Identify which cell holds the provided text, then report its [x, y] central coordinate. 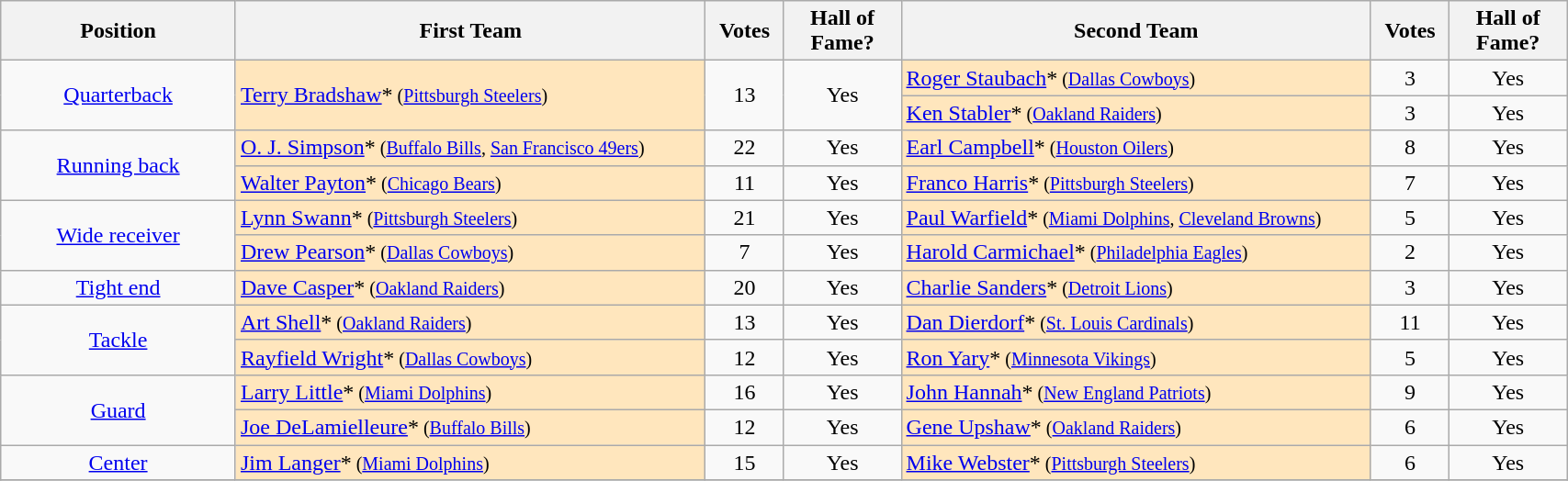
Dan Dierdorf* (St. Louis Cardinals) [1135, 322]
8 [1409, 148]
Center [118, 462]
Jim Langer* (Miami Dolphins) [470, 462]
20 [744, 287]
Charlie Sanders* (Detroit Lions) [1135, 287]
Larry Little* (Miami Dolphins) [470, 392]
Drew Pearson* (Dallas Cowboys) [470, 252]
Mike Webster* (Pittsburgh Steelers) [1135, 462]
16 [744, 392]
Running back [118, 165]
Earl Campbell* (Houston Oilers) [1135, 148]
22 [744, 148]
Paul Warfield* (Miami Dolphins, Cleveland Browns) [1135, 218]
Second Team [1135, 31]
Harold Carmichael* (Philadelphia Eagles) [1135, 252]
21 [744, 218]
Wide receiver [118, 235]
Quarterback [118, 95]
Tight end [118, 287]
15 [744, 462]
Gene Upshaw* (Oakland Raiders) [1135, 427]
Guard [118, 409]
Joe DeLamielleure* (Buffalo Bills) [470, 427]
Ron Yary* (Minnesota Vikings) [1135, 357]
9 [1409, 392]
Dave Casper* (Oakland Raiders) [470, 287]
Position [118, 31]
Terry Bradshaw* (Pittsburgh Steelers) [470, 95]
Art Shell* (Oakland Raiders) [470, 322]
Lynn Swann* (Pittsburgh Steelers) [470, 218]
Rayfield Wright* (Dallas Cowboys) [470, 357]
Tackle [118, 340]
First Team [470, 31]
Franco Harris* (Pittsburgh Steelers) [1135, 183]
Ken Stabler* (Oakland Raiders) [1135, 113]
Roger Staubach* (Dallas Cowboys) [1135, 78]
O. J. Simpson* (Buffalo Bills, San Francisco 49ers) [470, 148]
2 [1409, 252]
Walter Payton* (Chicago Bears) [470, 183]
John Hannah* (New England Patriots) [1135, 392]
